Capture the cell that displays the provided text and extract its [x, y] central coordinate. 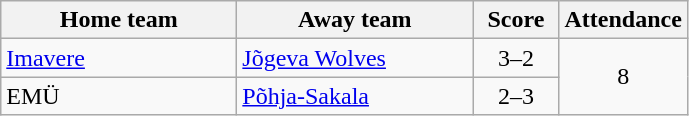
EMÜ [119, 96]
Home team [119, 20]
Põhja-Sakala [355, 96]
2–3 [516, 96]
3–2 [516, 58]
8 [623, 77]
Score [516, 20]
Jõgeva Wolves [355, 58]
Attendance [623, 20]
Imavere [119, 58]
Away team [355, 20]
